Capture the cell that displays the provided text and extract its (X, Y) central coordinate. 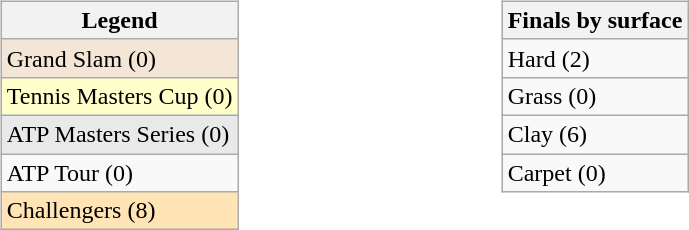
Legend (120, 20)
ATP Masters Series (0) (120, 134)
Hard (2) (595, 58)
Challengers (8) (120, 211)
ATP Tour (0) (120, 173)
Grass (0) (595, 96)
Finals by surface (595, 20)
Carpet (0) (595, 173)
Tennis Masters Cup (0) (120, 96)
Grand Slam (0) (120, 58)
Clay (6) (595, 134)
